Return the [x, y] coordinate for the center point of the cell that contains the specified text.  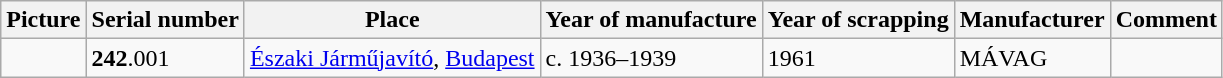
Year of scrapping [858, 20]
Manufacturer [1032, 20]
MÁVAG [1032, 58]
Year of manufacture [651, 20]
1961 [858, 58]
Északi Járműjavító, Budapest [392, 58]
242.001 [165, 58]
Comment [1166, 20]
Serial number [165, 20]
Place [392, 20]
Picture [44, 20]
c. 1936–1939 [651, 58]
